Return [X, Y] of the center of cell containing provided text 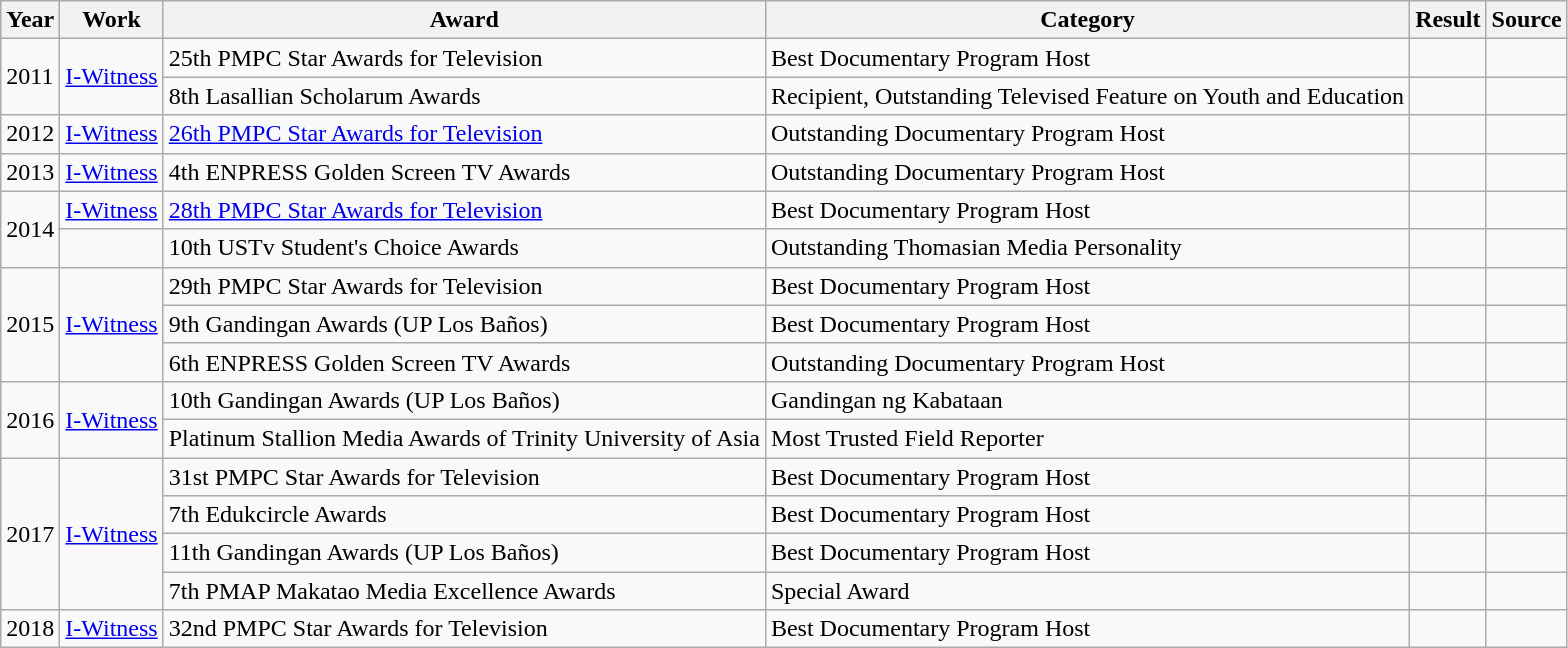
2015 [30, 324]
Award [464, 20]
Most Trusted Field Reporter [1087, 438]
2018 [30, 629]
26th PMPC Star Awards for Television [464, 134]
Platinum Stallion Media Awards of Trinity University of Asia [464, 438]
2017 [30, 534]
Result [1448, 20]
7th PMAP Makatao Media Excellence Awards [464, 591]
Recipient, Outstanding Televised Feature on Youth and Education [1087, 96]
2012 [30, 134]
31st PMPC Star Awards for Television [464, 477]
2013 [30, 172]
10th USTv Student's Choice Awards [464, 248]
2016 [30, 419]
25th PMPC Star Awards for Television [464, 58]
Special Award [1087, 591]
Category [1087, 20]
Work [112, 20]
9th Gandingan Awards (UP Los Baños) [464, 324]
6th ENPRESS Golden Screen TV Awards [464, 362]
Year [30, 20]
2011 [30, 77]
8th Lasallian Scholarum Awards [464, 96]
10th Gandingan Awards (UP Los Baños) [464, 400]
Outstanding Thomasian Media Personality [1087, 248]
Source [1526, 20]
28th PMPC Star Awards for Television [464, 210]
4th ENPRESS Golden Screen TV Awards [464, 172]
Gandingan ng Kabataan [1087, 400]
32nd PMPC Star Awards for Television [464, 629]
2014 [30, 229]
7th Edukcircle Awards [464, 515]
29th PMPC Star Awards for Television [464, 286]
11th Gandingan Awards (UP Los Baños) [464, 553]
